Output the [x, y] coordinate of the center of the cell containing the given text.  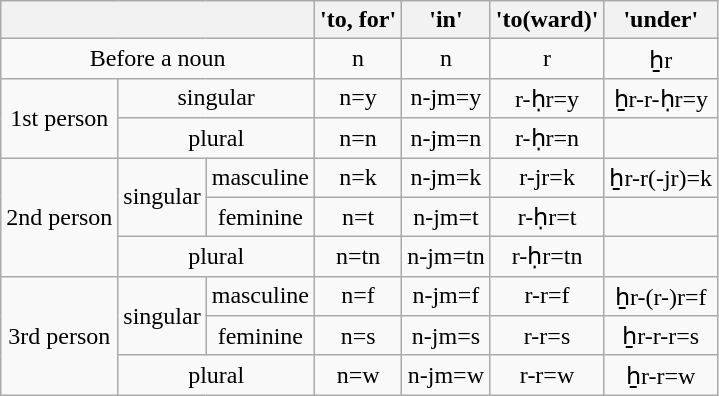
ẖr-(r-)r=f [661, 296]
n=t [358, 217]
n-jm=y [446, 98]
r-ḥr=tn [547, 257]
n=k [358, 178]
1st person [60, 118]
n=f [358, 296]
n-jm=t [446, 217]
r-ḥr=y [547, 98]
n-jm=k [446, 178]
'in' [446, 20]
n-jm=n [446, 138]
ẖr-r(-jr)=k [661, 178]
n-jm=tn [446, 257]
ẖr-r-r=s [661, 336]
2nd person [60, 218]
'to, for' [358, 20]
n=w [358, 375]
r-ḥr=t [547, 217]
n=tn [358, 257]
'to(ward)' [547, 20]
n=s [358, 336]
n=y [358, 98]
r-r=s [547, 336]
'under' [661, 20]
Before a noun [158, 59]
ẖr-r=w [661, 375]
n-jm=f [446, 296]
n=n [358, 138]
r [547, 59]
ẖr-r-ḥr=y [661, 98]
r-ḥr=n [547, 138]
r-r=w [547, 375]
n-jm=w [446, 375]
3rd person [60, 336]
r-jr=k [547, 178]
ẖr [661, 59]
r-r=f [547, 296]
n-jm=s [446, 336]
